Extract the (X, Y) coordinate from the center of the cell holding the provided text.  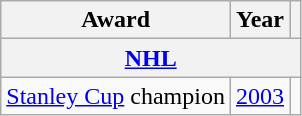
2003 (260, 96)
NHL (151, 58)
Year (260, 20)
Stanley Cup champion (116, 96)
Award (116, 20)
